Pinpoint the cell where the given text exists, returning its (x, y) midpoint coordinate. 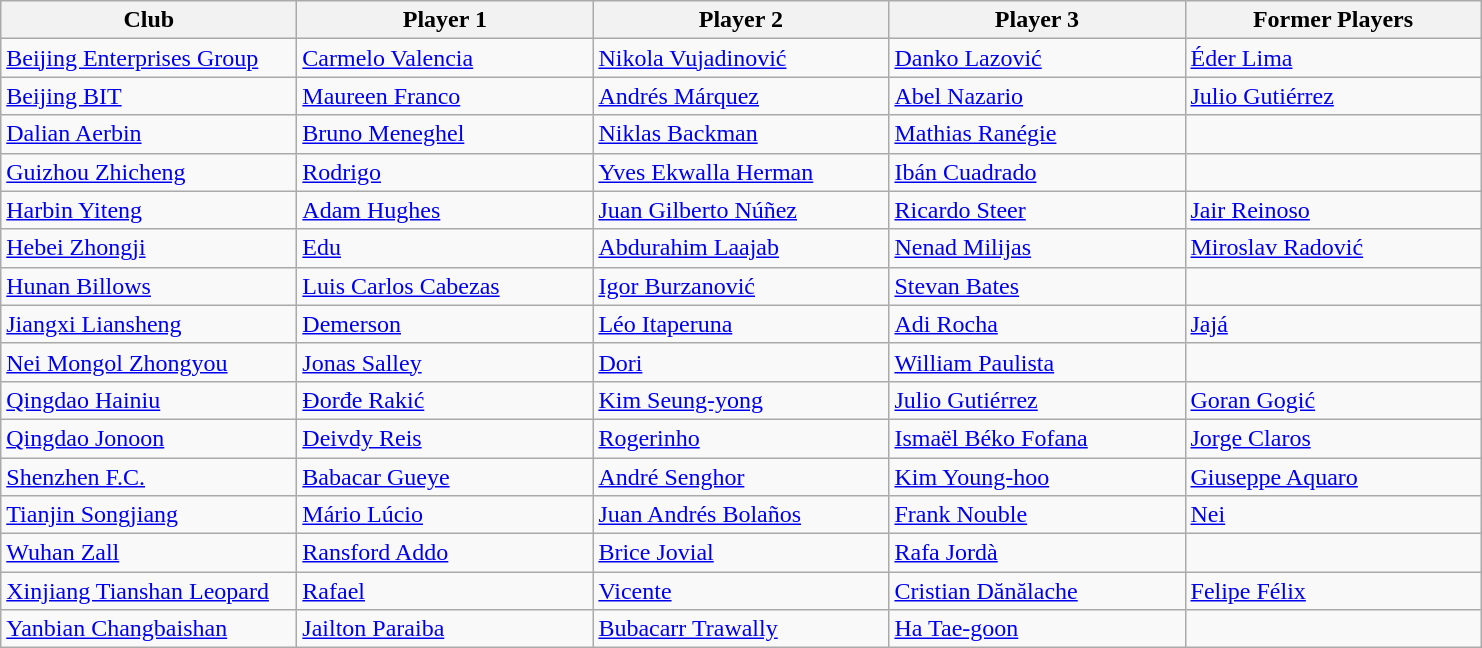
Abel Nazario (1037, 96)
Wuhan Zall (149, 553)
Demerson (445, 324)
Qingdao Jonoon (149, 438)
Felipe Félix (1333, 591)
Tianjin Songjiang (149, 515)
Shenzhen F.C. (149, 477)
Beijing Enterprises Group (149, 58)
Xinjiang Tianshan Leopard (149, 591)
Ha Tae-goon (1037, 629)
Nei (1333, 515)
Yves Ekwalla Herman (741, 172)
André Senghor (741, 477)
Qingdao Hainiu (149, 400)
Đorđe Rakić (445, 400)
Bubacarr Trawally (741, 629)
Mathias Ranégie (1037, 134)
Kim Young-hoo (1037, 477)
Vicente (741, 591)
Rodrigo (445, 172)
Bruno Meneghel (445, 134)
Goran Gogić (1333, 400)
Igor Burzanović (741, 286)
Rafael (445, 591)
Hebei Zhongji (149, 248)
Jiangxi Liansheng (149, 324)
Guizhou Zhicheng (149, 172)
Dori (741, 362)
Rafa Jordà (1037, 553)
Ismaël Béko Fofana (1037, 438)
William Paulista (1037, 362)
Jair Reinoso (1333, 210)
Babacar Gueye (445, 477)
Jorge Claros (1333, 438)
Maureen Franco (445, 96)
Cristian Dănălache (1037, 591)
Adam Hughes (445, 210)
Player 3 (1037, 20)
Beijing BIT (149, 96)
Harbin Yiteng (149, 210)
Player 2 (741, 20)
Club (149, 20)
Éder Lima (1333, 58)
Brice Jovial (741, 553)
Adi Rocha (1037, 324)
Jajá (1333, 324)
Rogerinho (741, 438)
Jonas Salley (445, 362)
Stevan Bates (1037, 286)
Jailton Paraiba (445, 629)
Andrés Márquez (741, 96)
Mário Lúcio (445, 515)
Ricardo Steer (1037, 210)
Juan Gilberto Núñez (741, 210)
Giuseppe Aquaro (1333, 477)
Juan Andrés Bolaños (741, 515)
Léo Itaperuna (741, 324)
Nei Mongol Zhongyou (149, 362)
Former Players (1333, 20)
Nenad Milijas (1037, 248)
Danko Lazović (1037, 58)
Edu (445, 248)
Hunan Billows (149, 286)
Niklas Backman (741, 134)
Yanbian Changbaishan (149, 629)
Frank Nouble (1037, 515)
Player 1 (445, 20)
Deivdy Reis (445, 438)
Nikola Vujadinović (741, 58)
Ransford Addo (445, 553)
Ibán Cuadrado (1037, 172)
Miroslav Radović (1333, 248)
Abdurahim Laajab (741, 248)
Luis Carlos Cabezas (445, 286)
Kim Seung-yong (741, 400)
Dalian Aerbin (149, 134)
Carmelo Valencia (445, 58)
